Locate the cell with the specified text and output its [X, Y] center coordinate. 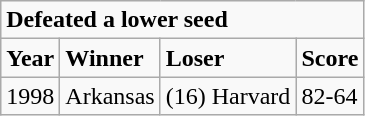
Defeated a lower seed [182, 20]
Loser [228, 58]
1998 [30, 96]
82-64 [330, 96]
Winner [110, 58]
(16) Harvard [228, 96]
Arkansas [110, 96]
Score [330, 58]
Year [30, 58]
